Output the (X, Y) coordinate of the center of the cell containing the given text.  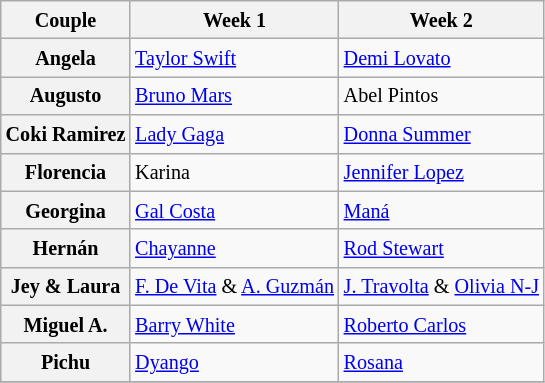
Karina (234, 172)
Barry White (234, 325)
Lady Gaga (234, 134)
Jennifer Lopez (442, 172)
Rosana (442, 363)
Miguel A. (66, 325)
Dyango (234, 363)
Chayanne (234, 249)
Week 2 (442, 20)
Abel Pintos (442, 96)
Week 1 (234, 20)
Florencia (66, 172)
Pichu (66, 363)
Georgina (66, 211)
Couple (66, 20)
Gal Costa (234, 211)
Roberto Carlos (442, 325)
Jey & Laura (66, 287)
Taylor Swift (234, 58)
Demi Lovato (442, 58)
Maná (442, 211)
Donna Summer (442, 134)
Hernán (66, 249)
Coki Ramirez (66, 134)
Angela (66, 58)
Bruno Mars (234, 96)
J. Travolta & Olivia N-J (442, 287)
Augusto (66, 96)
F. De Vita & A. Guzmán (234, 287)
Rod Stewart (442, 249)
